Provide the (X, Y) coordinate of the cell's center where the given text is located.  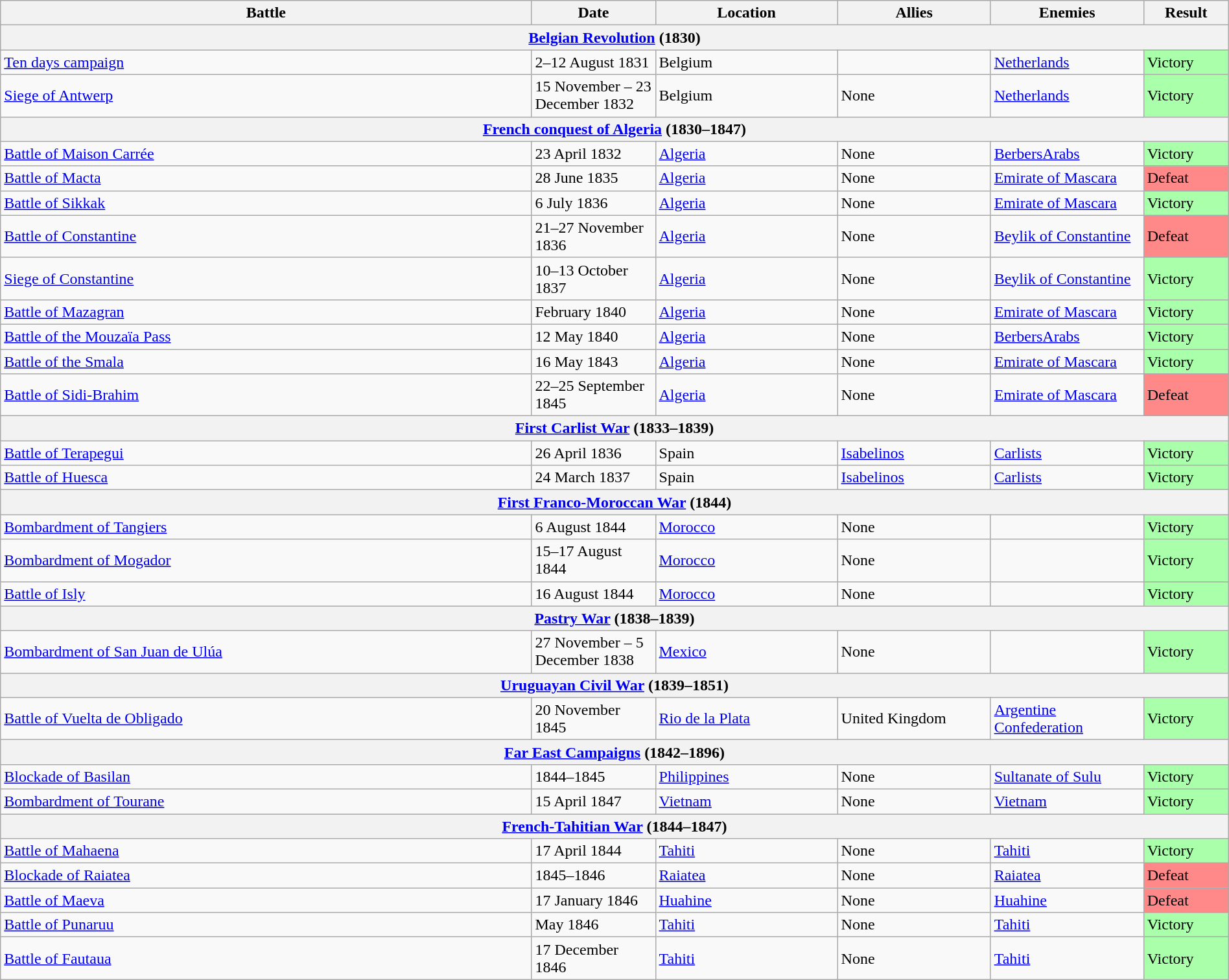
27 November – 5 December 1838 (594, 652)
10–13 October 1837 (594, 279)
Battle of the Mouzaïa Pass (266, 336)
Siege of Antwerp (266, 96)
Battle (266, 13)
24 March 1837 (594, 478)
15 November – 23 December 1832 (594, 96)
Philippines (747, 776)
17 January 1846 (594, 900)
Battle of Huesca (266, 478)
Far East Campaigns (1842–1896) (614, 752)
28 June 1835 (594, 178)
Enemies (1067, 13)
Siege of Constantine (266, 279)
15 April 1847 (594, 801)
Uruguayan Civil War (1839–1851) (614, 685)
United Kingdom (914, 718)
6 July 1836 (594, 203)
February 1840 (594, 312)
1845–1846 (594, 876)
Belgian Revolution (1830) (614, 38)
17 April 1844 (594, 851)
Battle of Mahaena (266, 851)
May 1846 (594, 925)
Blockade of Raiatea (266, 876)
Battle of Fautaua (266, 958)
Mexico (747, 652)
Rio de la Plata (747, 718)
Battle of Punaruu (266, 925)
2–12 August 1831 (594, 62)
Bombardment of Tangiers (266, 527)
Battle of Isly (266, 594)
French-Tahitian War (1844–1847) (614, 826)
Bombardment of Mogador (266, 560)
1844–1845 (594, 776)
Battle of Macta (266, 178)
Location (747, 13)
First Carlist War (1833–1839) (614, 428)
Result (1186, 13)
20 November 1845 (594, 718)
Bombardment of San Juan de Ulúa (266, 652)
Battle of Constantine (266, 236)
Bombardment of Tourane (266, 801)
Blockade of Basilan (266, 776)
Date (594, 13)
16 May 1843 (594, 361)
23 April 1832 (594, 154)
Battle of Vuelta de Obligado (266, 718)
Allies (914, 13)
Battle of Maison Carrée (266, 154)
26 April 1836 (594, 453)
Ten days campaign (266, 62)
Battle of Terapegui (266, 453)
22–25 September 1845 (594, 395)
Pastry War (1838–1839) (614, 618)
Battle of Sidi-Brahim (266, 395)
15–17 August 1844 (594, 560)
Argentine Confederation (1067, 718)
First Franco-Moroccan War (1844) (614, 502)
12 May 1840 (594, 336)
6 August 1844 (594, 527)
Battle of the Smala (266, 361)
Battle of Mazagran (266, 312)
Sultanate of Sulu (1067, 776)
17 December 1846 (594, 958)
21–27 November 1836 (594, 236)
16 August 1844 (594, 594)
Battle of Maeva (266, 900)
French conquest of Algeria (1830–1847) (614, 129)
Battle of Sikkak (266, 203)
